Search for the cell housing the specified text and yield its [X, Y] center coordinate. 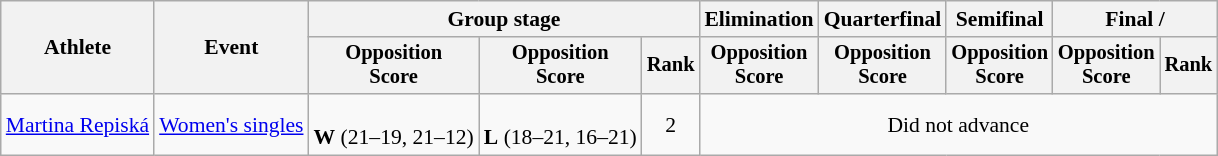
Final / [1135, 19]
Semifinal [1000, 19]
Quarterfinal [883, 19]
Martina Repiská [78, 124]
Women's singles [231, 124]
L (18–21, 16–21) [560, 124]
Group stage [504, 19]
W (21–19, 21–12) [394, 124]
Elimination [758, 19]
Did not advance [958, 124]
Event [231, 48]
Athlete [78, 48]
2 [671, 124]
